Identify which cell holds the provided text, then report its (X, Y) central coordinate. 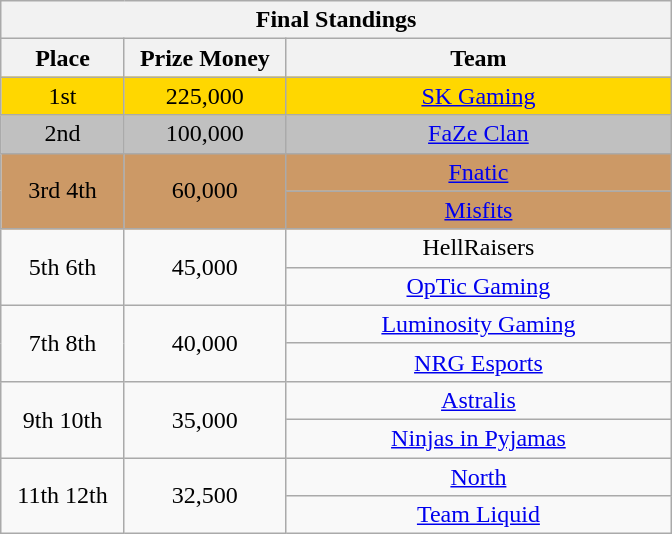
3rd 4th (63, 191)
40,000 (204, 343)
Fnatic (478, 172)
Final Standings (336, 20)
Place (63, 58)
11th 12th (63, 496)
OpTic Gaming (478, 286)
Luminosity Gaming (478, 324)
2nd (63, 134)
FaZe Clan (478, 134)
5th 6th (63, 267)
Team (478, 58)
100,000 (204, 134)
225,000 (204, 96)
NRG Esports (478, 362)
Ninjas in Pyjamas (478, 438)
Team Liquid (478, 515)
45,000 (204, 267)
60,000 (204, 191)
Misfits (478, 210)
32,500 (204, 496)
1st (63, 96)
Prize Money (204, 58)
North (478, 477)
HellRaisers (478, 248)
7th 8th (63, 343)
35,000 (204, 419)
9th 10th (63, 419)
Astralis (478, 400)
SK Gaming (478, 96)
